Identify which cell holds the provided text, then report its [X, Y] central coordinate. 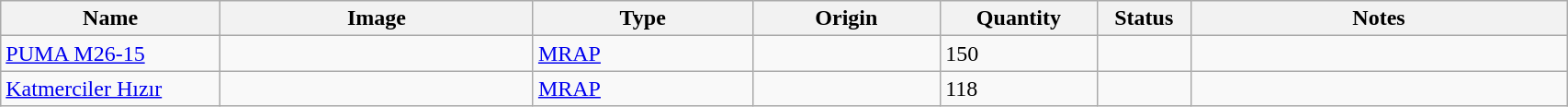
Type [643, 18]
Katmerciler Hızır [110, 89]
Notes [1378, 18]
Quantity [1019, 18]
Image [377, 18]
PUMA M26-15 [110, 53]
150 [1019, 53]
Origin [847, 18]
Name [110, 18]
118 [1019, 89]
Status [1144, 18]
